Pinpoint the cell where the given text exists, returning its [x, y] midpoint coordinate. 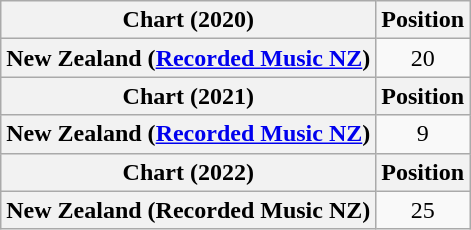
9 [423, 134]
20 [423, 58]
Chart (2021) [188, 96]
Chart (2022) [188, 172]
25 [423, 210]
Chart (2020) [188, 20]
